Scan for the cell matching the given text and deliver its [X, Y] coordinate at center. 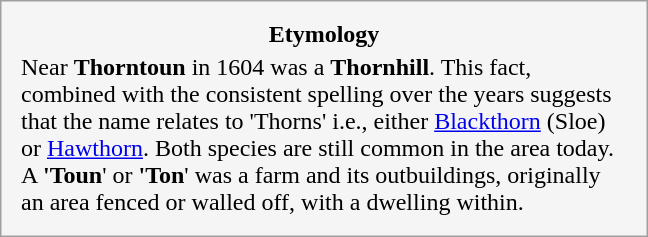
Etymology [324, 35]
